Output the (X, Y) coordinate of the center of the cell containing the given text.  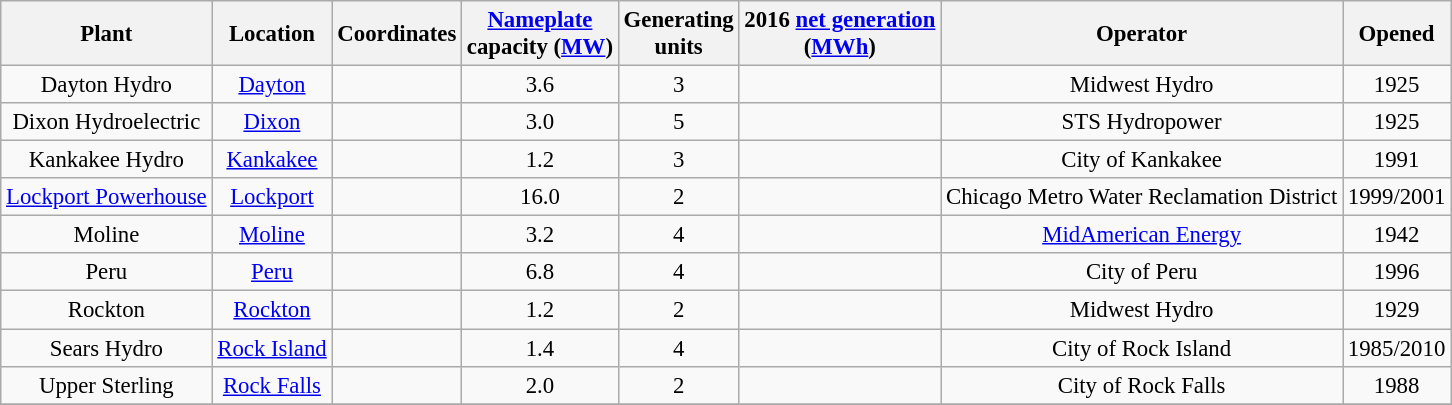
Nameplatecapacity (MW) (540, 34)
Dayton Hydro (106, 85)
1942 (1397, 235)
5 (678, 122)
City of Rock Falls (1142, 385)
1991 (1397, 160)
1929 (1397, 310)
Lockport Powerhouse (106, 197)
City of Peru (1142, 273)
1988 (1397, 385)
City of Kankakee (1142, 160)
3.0 (540, 122)
Dixon Hydroelectric (106, 122)
Generating units (678, 34)
3.2 (540, 235)
Kankakee Hydro (106, 160)
Lockport (272, 197)
Kankakee (272, 160)
Upper Sterling (106, 385)
Sears Hydro (106, 348)
STS Hydropower (1142, 122)
Location (272, 34)
Opened (1397, 34)
1999/2001 (1397, 197)
Plant (106, 34)
6.8 (540, 273)
3.6 (540, 85)
MidAmerican Energy (1142, 235)
Dayton (272, 85)
16.0 (540, 197)
Coordinates (397, 34)
Chicago Metro Water Reclamation District (1142, 197)
Rock Island (272, 348)
Dixon (272, 122)
1985/2010 (1397, 348)
1.4 (540, 348)
City of Rock Island (1142, 348)
2.0 (540, 385)
Operator (1142, 34)
2016 net generation (MWh) (840, 34)
Rock Falls (272, 385)
1996 (1397, 273)
